From the cell containing the given text, extract its center point as [X, Y] coordinate. 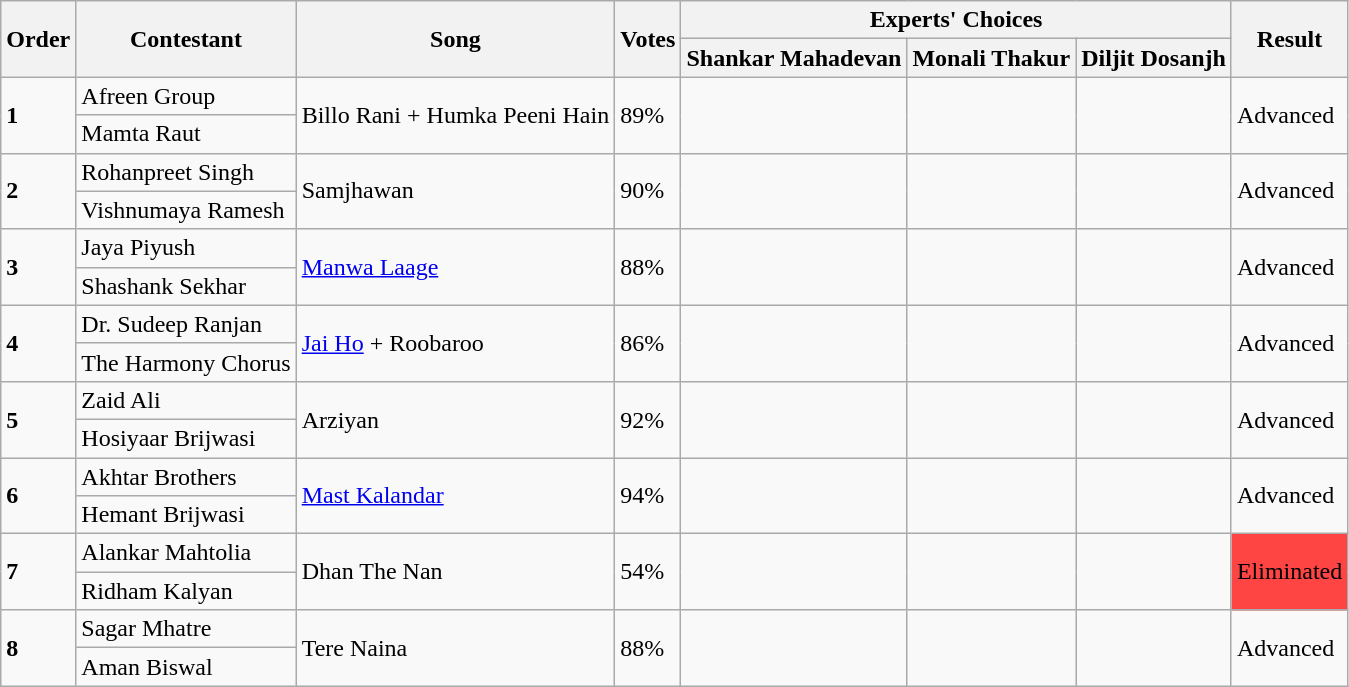
Song [456, 39]
Ridham Kalyan [186, 591]
4 [38, 343]
Shashank Sekhar [186, 286]
1 [38, 115]
Hemant Brijwasi [186, 515]
Tere Naina [456, 648]
Aman Biswal [186, 667]
Jaya Piyush [186, 248]
Afreen Group [186, 96]
Diljit Dosanjh [1154, 58]
Mamta Raut [186, 134]
The Harmony Chorus [186, 362]
Vishnumaya Ramesh [186, 210]
Jai Ho + Roobaroo [456, 343]
Mast Kalandar [456, 496]
Arziyan [456, 419]
Dhan The Nan [456, 572]
Hosiyaar Brijwasi [186, 438]
94% [648, 496]
7 [38, 572]
Rohanpreet Singh [186, 172]
Billo Rani + Humka Peeni Hain [456, 115]
Monali Thakur [992, 58]
2 [38, 191]
Manwa Laage [456, 267]
Votes [648, 39]
Eliminated [1289, 572]
3 [38, 267]
Shankar Mahadevan [794, 58]
Order [38, 39]
89% [648, 115]
86% [648, 343]
54% [648, 572]
Sagar Mhatre [186, 629]
Contestant [186, 39]
Dr. Sudeep Ranjan [186, 324]
5 [38, 419]
Experts' Choices [956, 20]
8 [38, 648]
Samjhawan [456, 191]
Zaid Ali [186, 400]
92% [648, 419]
90% [648, 191]
Akhtar Brothers [186, 477]
Result [1289, 39]
Alankar Mahtolia [186, 553]
6 [38, 496]
